Return the [x, y] coordinate for the center point of the cell that contains the specified text.  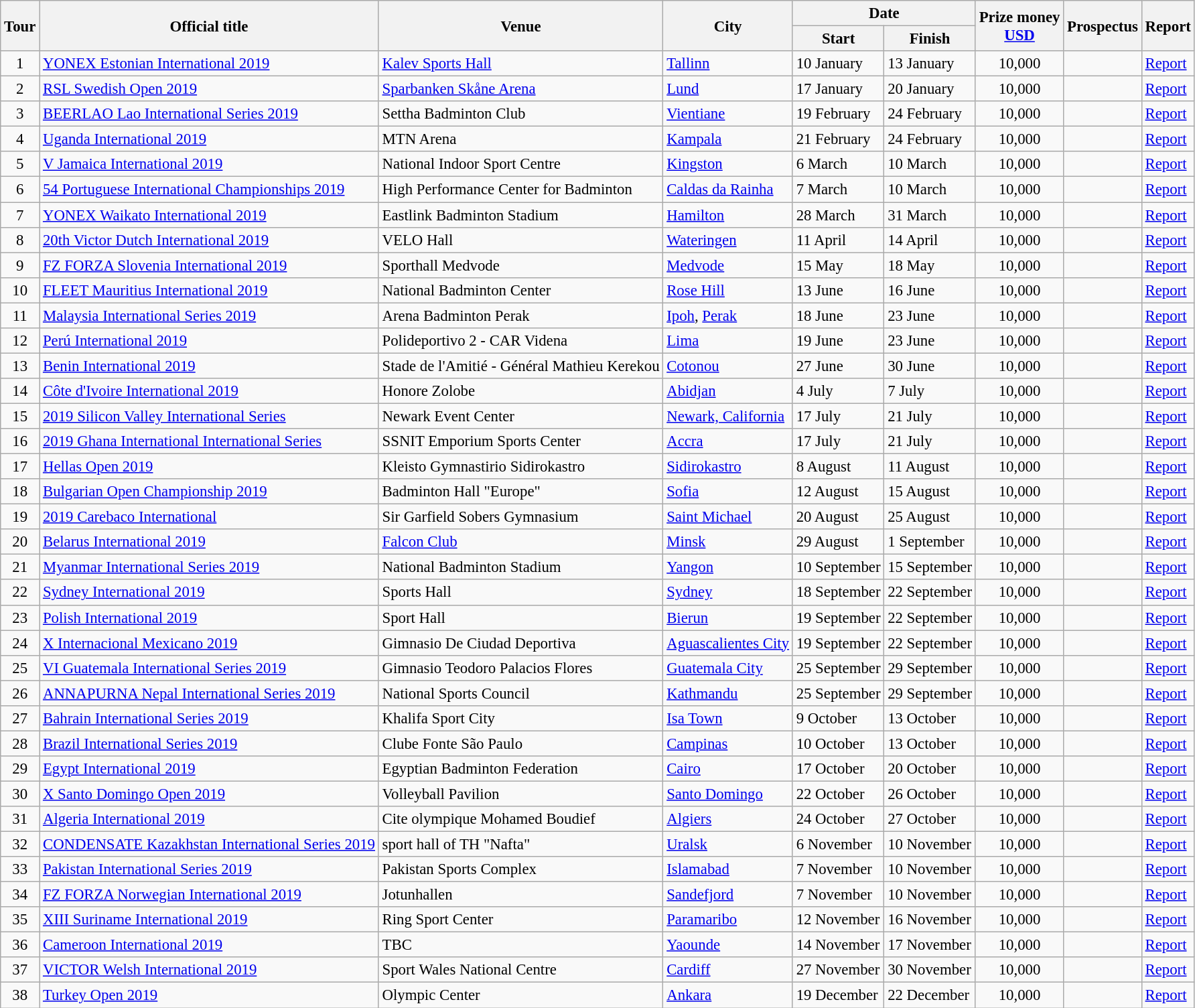
35 [20, 920]
26 [20, 693]
27 October [930, 819]
Kathmandu [727, 693]
National Sports Council [521, 693]
National Indoor Sport Centre [521, 164]
Saint Michael [727, 517]
27 June [838, 366]
25 August [930, 517]
VI Guatemala International Series 2019 [209, 668]
18 [20, 492]
National Badminton Stadium [521, 567]
City [727, 25]
7 July [930, 391]
18 May [930, 265]
33 [20, 869]
X Santo Domingo Open 2019 [209, 794]
29 August [838, 542]
34 [20, 895]
Sidirokastro [727, 467]
Olympic Center [521, 995]
V Jamaica International 2019 [209, 164]
RSL Swedish Open 2019 [209, 89]
13 January [930, 64]
7 March [838, 190]
Kalev Sports Hall [521, 64]
Benin International 2019 [209, 366]
6 [20, 190]
Sydney [727, 593]
Aguascalientes City [727, 643]
Venue [521, 25]
CONDENSATE Kazakhstan International Series 2019 [209, 845]
11 [20, 315]
20 January [930, 89]
Eastlink Badminton Stadium [521, 215]
Abidjan [727, 391]
3 [20, 114]
Yaounde [727, 945]
9 October [838, 719]
9 [20, 265]
Wateringen [727, 240]
8 August [838, 467]
Gimnasio Teodoro Palacios Flores [521, 668]
Sport Wales National Centre [521, 970]
Tallinn [727, 64]
Pakistan Sports Complex [521, 869]
36 [20, 945]
14 [20, 391]
Bahrain International Series 2019 [209, 719]
Yangon [727, 567]
30 [20, 794]
Newark Event Center [521, 416]
Pakistan International Series 2019 [209, 869]
10 January [838, 64]
Cameroon International 2019 [209, 945]
Guatemala City [727, 668]
Gimnasio De Ciudad Deportiva [521, 643]
Isa Town [727, 719]
29 [20, 769]
Badminton Hall "Europe" [521, 492]
26 October [930, 794]
Settha Badminton Club [521, 114]
Sporthall Medvode [521, 265]
Kingston [727, 164]
54 Portuguese International Championships 2019 [209, 190]
Belarus International 2019 [209, 542]
17 November [930, 945]
Hellas Open 2019 [209, 467]
Paramaribo [727, 920]
Accra [727, 441]
Bierun [727, 618]
30 November [930, 970]
Ankara [727, 995]
Polish International 2019 [209, 618]
16 June [930, 290]
Start [838, 39]
Sofia [727, 492]
FLEET Mauritius International 2019 [209, 290]
YONEX Waikato International 2019 [209, 215]
Turkey Open 2019 [209, 995]
6 March [838, 164]
24 October [838, 819]
Hamilton [727, 215]
Official title [209, 25]
Polideportivo 2 - CAR Videna [521, 341]
19 December [838, 995]
YONEX Estonian International 2019 [209, 64]
Brazil International Series 2019 [209, 743]
25 [20, 668]
Falcon Club [521, 542]
22 October [838, 794]
17 October [838, 769]
6 November [838, 845]
20th Victor Dutch International 2019 [209, 240]
17 [20, 467]
37 [20, 970]
31 [20, 819]
FZ FORZA Slovenia International 2019 [209, 265]
14 April [930, 240]
14 November [838, 945]
Islamabad [727, 869]
4 [20, 139]
21 February [838, 139]
10 [20, 290]
Minsk [727, 542]
20 August [838, 517]
17 January [838, 89]
4 July [838, 391]
Algiers [727, 819]
2019 Ghana International International Series [209, 441]
Cotonou [727, 366]
High Performance Center for Badminton [521, 190]
Finish [930, 39]
Algeria International 2019 [209, 819]
Côte d'Ivoire International 2019 [209, 391]
Jotunhallen [521, 895]
10 September [838, 567]
Date [884, 13]
18 September [838, 593]
Newark, California [727, 416]
Arena Badminton Perak [521, 315]
11 April [838, 240]
Vientiane [727, 114]
Campinas [727, 743]
19 June [838, 341]
Kampala [727, 139]
16 November [930, 920]
Egyptian Badminton Federation [521, 769]
Sir Garfield Sobers Gymnasium [521, 517]
28 [20, 743]
Volleyball Pavilion [521, 794]
BEERLAO Lao International Series 2019 [209, 114]
2 [20, 89]
Lund [727, 89]
Cairo [727, 769]
Lima [727, 341]
SSNIT Emporium Sports Center [521, 441]
Egypt International 2019 [209, 769]
Cite olympique Mohamed Boudief [521, 819]
Bulgarian Open Championship 2019 [209, 492]
TBC [521, 945]
20 [20, 542]
10 October [838, 743]
Sydney International 2019 [209, 593]
Cardiff [727, 970]
38 [20, 995]
Malaysia International Series 2019 [209, 315]
30 June [930, 366]
5 [20, 164]
ANNAPURNA Nepal International Series 2019 [209, 693]
11 August [930, 467]
13 June [838, 290]
19 February [838, 114]
2019 Carebaco International [209, 517]
X Internacional Mexicano 2019 [209, 643]
Prize money USD [1020, 25]
2019 Silicon Valley International Series [209, 416]
VELO Hall [521, 240]
15 August [930, 492]
7 [20, 215]
22 December [930, 995]
Stade de l'Amitié - Général Mathieu Kerekou [521, 366]
13 [20, 366]
27 November [838, 970]
Honore Zolobe [521, 391]
12 August [838, 492]
MTN Arena [521, 139]
Perú International 2019 [209, 341]
Sandefjord [727, 895]
8 [20, 240]
1 [20, 64]
12 [20, 341]
1 September [930, 542]
Santo Domingo [727, 794]
12 November [838, 920]
23 [20, 618]
Clube Fonte São Paulo [521, 743]
National Badminton Center [521, 290]
VICTOR Welsh International 2019 [209, 970]
32 [20, 845]
22 [20, 593]
Sport Hall [521, 618]
Khalifa Sport City [521, 719]
24 [20, 643]
18 June [838, 315]
Myanmar International Series 2019 [209, 567]
Tour [20, 25]
31 March [930, 215]
20 October [930, 769]
Rose Hill [727, 290]
15 May [838, 265]
28 March [838, 215]
27 [20, 719]
FZ FORZA Norwegian International 2019 [209, 895]
Uralsk [727, 845]
sport hall of TH "Nafta" [521, 845]
Medvode [727, 265]
Sparbanken Skåne Arena [521, 89]
16 [20, 441]
Sports Hall [521, 593]
21 [20, 567]
Caldas da Rainha [727, 190]
19 [20, 517]
Ring Sport Center [521, 920]
Kleisto Gymnastirio Sidirokastro [521, 467]
15 [20, 416]
Ipoh, Perak [727, 315]
15 September [930, 567]
XIII Suriname International 2019 [209, 920]
Prospectus [1103, 25]
Uganda International 2019 [209, 139]
